Capture the cell that displays the provided text and extract its [X, Y] central coordinate. 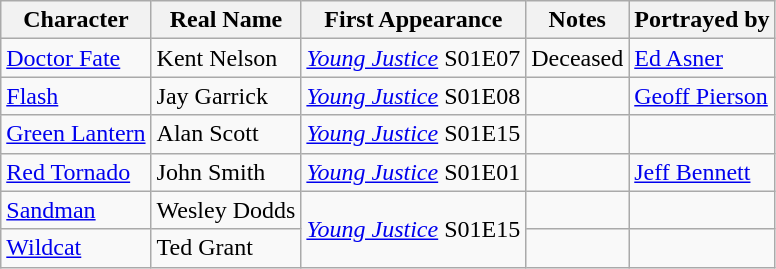
First Appearance [414, 20]
Young Justice S01E08 [414, 96]
Jeff Bennett [702, 172]
Wesley Dodds [226, 210]
Kent Nelson [226, 58]
Young Justice S01E01 [414, 172]
Ed Asner [702, 58]
Character [76, 20]
Sandman [76, 210]
Flash [76, 96]
John Smith [226, 172]
Young Justice S01E07 [414, 58]
Red Tornado [76, 172]
Doctor Fate [76, 58]
Wildcat [76, 248]
Alan Scott [226, 134]
Portrayed by [702, 20]
Green Lantern [76, 134]
Deceased [578, 58]
Jay Garrick [226, 96]
Geoff Pierson [702, 96]
Real Name [226, 20]
Ted Grant [226, 248]
Notes [578, 20]
